Locate the cell with the specified text and output its (X, Y) center coordinate. 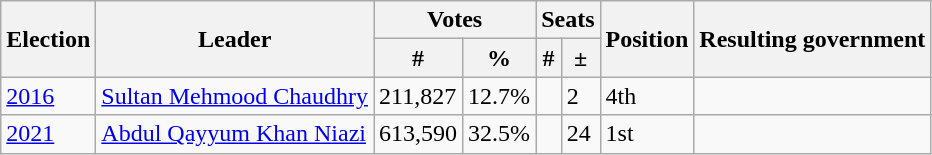
24 (580, 134)
12.7% (500, 96)
2021 (48, 134)
2 (580, 96)
2016 (48, 96)
% (500, 58)
Abdul Qayyum Khan Niazi (235, 134)
Position (647, 39)
Seats (568, 20)
± (580, 58)
613,590 (418, 134)
Election (48, 39)
4th (647, 96)
Votes (455, 20)
211,827 (418, 96)
32.5% (500, 134)
Sultan Mehmood Chaudhry (235, 96)
Leader (235, 39)
1st (647, 134)
Resulting government (812, 39)
